Return the (X, Y) coordinate for the center point of the cell that contains the specified text.  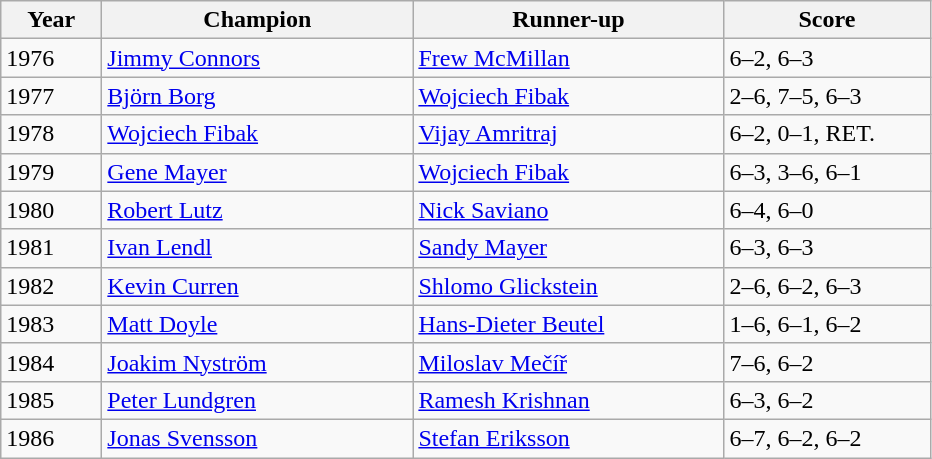
1979 (52, 172)
1981 (52, 248)
Peter Lundgren (258, 400)
Shlomo Glickstein (568, 286)
Jonas Svensson (258, 438)
Björn Borg (258, 96)
1977 (52, 96)
6–2, 0–1, RET. (827, 134)
6–7, 6–2, 6–2 (827, 438)
Kevin Curren (258, 286)
6–3, 6–2 (827, 400)
1976 (52, 58)
6–3, 3–6, 6–1 (827, 172)
1982 (52, 286)
Nick Saviano (568, 210)
Joakim Nyström (258, 362)
2–6, 6–2, 6–3 (827, 286)
7–6, 6–2 (827, 362)
1984 (52, 362)
Matt Doyle (258, 324)
Robert Lutz (258, 210)
Jimmy Connors (258, 58)
Hans-Dieter Beutel (568, 324)
Miloslav Mečíř (568, 362)
6–3, 6–3 (827, 248)
1980 (52, 210)
Ramesh Krishnan (568, 400)
Stefan Eriksson (568, 438)
Runner-up (568, 20)
Vijay Amritraj (568, 134)
Score (827, 20)
Sandy Mayer (568, 248)
Ivan Lendl (258, 248)
1985 (52, 400)
1986 (52, 438)
1–6, 6–1, 6–2 (827, 324)
Year (52, 20)
2–6, 7–5, 6–3 (827, 96)
6–4, 6–0 (827, 210)
Gene Mayer (258, 172)
1983 (52, 324)
Champion (258, 20)
1978 (52, 134)
6–2, 6–3 (827, 58)
Frew McMillan (568, 58)
